Search for the cell housing the specified text and yield its (x, y) center coordinate. 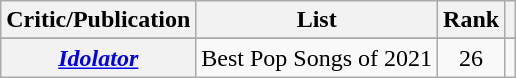
Critic/Publication (98, 20)
Idolator (98, 58)
Rank (472, 20)
Best Pop Songs of 2021 (317, 58)
List (317, 20)
26 (472, 58)
